Search for the cell housing the specified text and yield its [x, y] center coordinate. 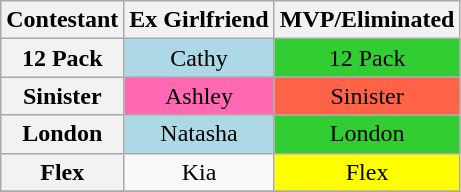
Kia [199, 172]
MVP/Eliminated [367, 20]
Natasha [199, 134]
Contestant [62, 20]
Ex Girlfriend [199, 20]
Ashley [199, 96]
Cathy [199, 58]
